Capture the cell that displays the provided text and extract its (x, y) central coordinate. 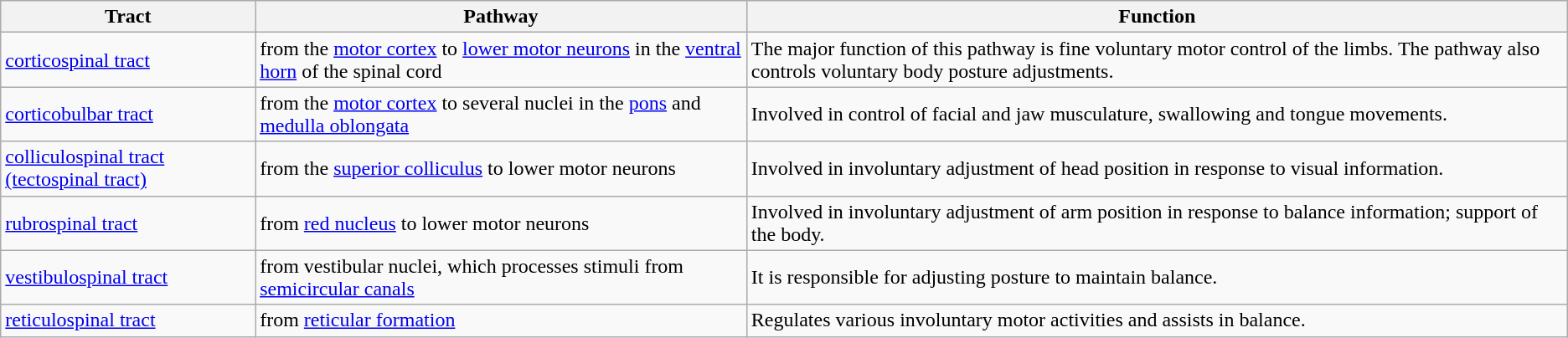
Involved in control of facial and jaw musculature, swallowing and tongue movements. (1157, 114)
Involved in involuntary adjustment of arm position in response to balance information; support of the body. (1157, 223)
Pathway (501, 17)
It is responsible for adjusting posture to maintain balance. (1157, 278)
colliculospinal tract (tectospinal tract) (128, 169)
corticobulbar tract (128, 114)
from red nucleus to lower motor neurons (501, 223)
from the motor cortex to lower motor neurons in the ventral horn of the spinal cord (501, 60)
Regulates various involuntary motor activities and assists in balance. (1157, 320)
reticulospinal tract (128, 320)
rubrospinal tract (128, 223)
Tract (128, 17)
Function (1157, 17)
Involved in involuntary adjustment of head position in response to visual information. (1157, 169)
from the motor cortex to several nuclei in the pons and medulla oblongata (501, 114)
from vestibular nuclei, which processes stimuli from semicircular canals (501, 278)
The major function of this pathway is fine voluntary motor control of the limbs. The pathway also controls voluntary body posture adjustments. (1157, 60)
vestibulospinal tract (128, 278)
corticospinal tract (128, 60)
from reticular formation (501, 320)
from the superior colliculus to lower motor neurons (501, 169)
